Return the (x, y) coordinate for the center point of the cell that contains the specified text.  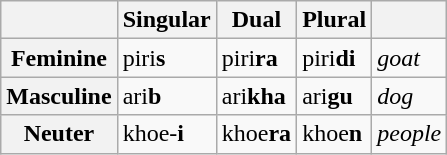
dog (410, 96)
khoera (256, 134)
Singular (166, 20)
piridi (334, 58)
arikha (256, 96)
khoen (334, 134)
arigu (334, 96)
Feminine (59, 58)
arib (166, 96)
Plural (334, 20)
piris (166, 58)
Masculine (59, 96)
khoe-i (166, 134)
goat (410, 58)
Dual (256, 20)
Neuter (59, 134)
people (410, 134)
pirira (256, 58)
